Capture the cell that displays the provided text and extract its (x, y) central coordinate. 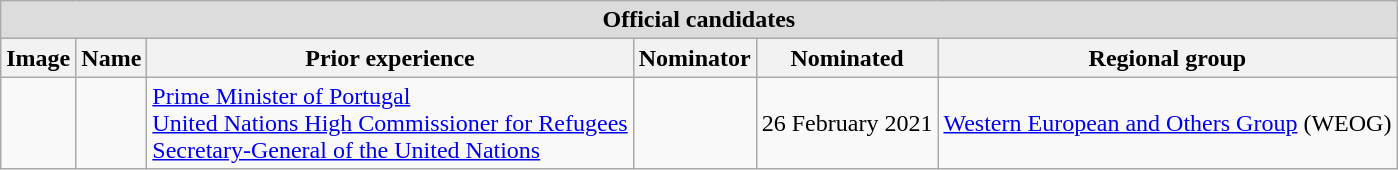
Name (112, 58)
Official candidates (699, 20)
Prime Minister of Portugal United Nations High Commissioner for Refugees Secretary-General of the United Nations (390, 123)
26 February 2021 (847, 123)
Western European and Others Group (WEOG) (1168, 123)
Image (38, 58)
Nominator (694, 58)
Regional group (1168, 58)
Prior experience (390, 58)
Nominated (847, 58)
